From the cell containing the given text, extract its center point as (x, y) coordinate. 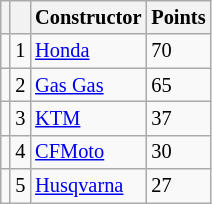
27 (178, 186)
Husqvarna (88, 186)
70 (178, 51)
Gas Gas (88, 85)
1 (20, 51)
5 (20, 186)
3 (20, 118)
CFMoto (88, 152)
Honda (88, 51)
30 (178, 152)
Points (178, 17)
Constructor (88, 17)
65 (178, 85)
4 (20, 152)
KTM (88, 118)
2 (20, 85)
37 (178, 118)
